Output the (X, Y) coordinate of the center of the cell containing the given text.  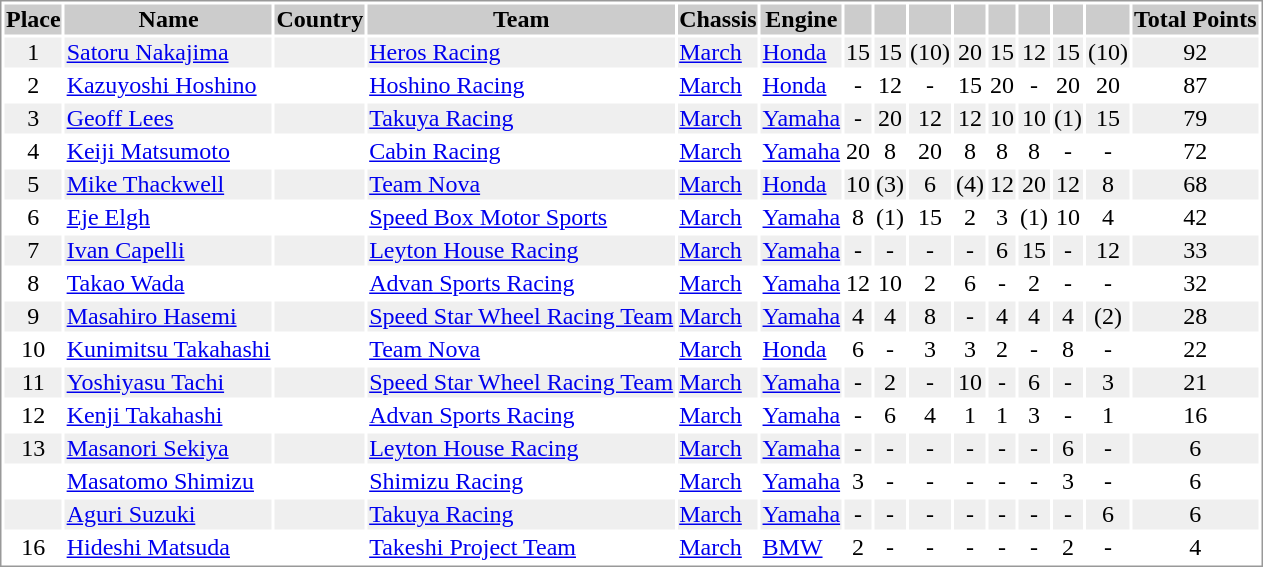
Mike Thackwell (168, 185)
Kazuyoshi Hoshino (168, 85)
11 (33, 383)
21 (1194, 383)
Heros Racing (522, 53)
9 (33, 317)
22 (1194, 349)
Takao Wada (168, 283)
Name (168, 19)
Kenji Takahashi (168, 415)
(4) (970, 185)
Aguri Suzuki (168, 515)
Masatomo Shimizu (168, 481)
32 (1194, 283)
7 (33, 251)
(3) (890, 185)
33 (1194, 251)
Chassis (718, 19)
Keiji Matsumoto (168, 151)
Shimizu Racing (522, 481)
68 (1194, 185)
28 (1194, 317)
BMW (802, 547)
Hideshi Matsuda (168, 547)
Speed Box Motor Sports (522, 217)
Masanori Sekiya (168, 449)
Kunimitsu Takahashi (168, 349)
Yoshiyasu Tachi (168, 383)
Ivan Capelli (168, 251)
Geoff Lees (168, 119)
Takeshi Project Team (522, 547)
Satoru Nakajima (168, 53)
Masahiro Hasemi (168, 317)
5 (33, 185)
92 (1194, 53)
Cabin Racing (522, 151)
Country (320, 19)
Eje Elgh (168, 217)
79 (1194, 119)
Place (33, 19)
Engine (802, 19)
42 (1194, 217)
Team (522, 19)
13 (33, 449)
72 (1194, 151)
(2) (1108, 317)
Hoshino Racing (522, 85)
87 (1194, 85)
Total Points (1194, 19)
